From the cell containing the given text, extract its center point as [x, y] coordinate. 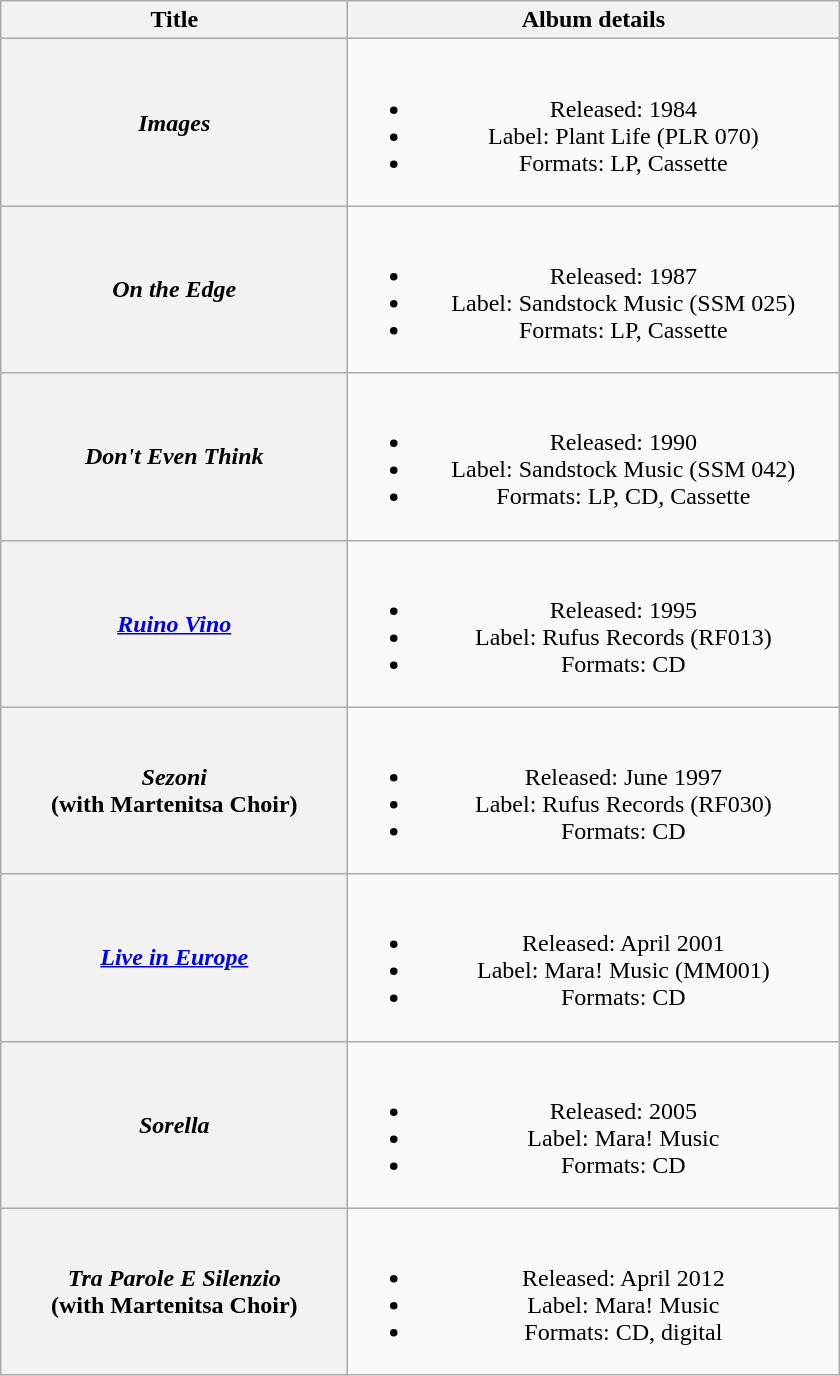
Released: 2005Label: Mara! MusicFormats: CD [594, 1124]
Sezoni (with Martenitsa Choir) [174, 790]
Live in Europe [174, 958]
Released: April 2001Label: Mara! Music (MM001)Formats: CD [594, 958]
Released: April 2012Label: Mara! MusicFormats: CD, digital [594, 1292]
Ruino Vino [174, 624]
Released: 1987Label: Sandstock Music (SSM 025)Formats: LP, Cassette [594, 290]
On the Edge [174, 290]
Tra Parole E Silenzio (with Martenitsa Choir) [174, 1292]
Sorella [174, 1124]
Released: 1984Label: Plant Life (PLR 070)Formats: LP, Cassette [594, 122]
Released: 1990Label: Sandstock Music (SSM 042)Formats: LP, CD, Cassette [594, 456]
Released: June 1997Label: Rufus Records (RF030)Formats: CD [594, 790]
Don't Even Think [174, 456]
Images [174, 122]
Title [174, 20]
Album details [594, 20]
Released: 1995Label: Rufus Records (RF013)Formats: CD [594, 624]
